Capture the cell that displays the provided text and extract its [x, y] central coordinate. 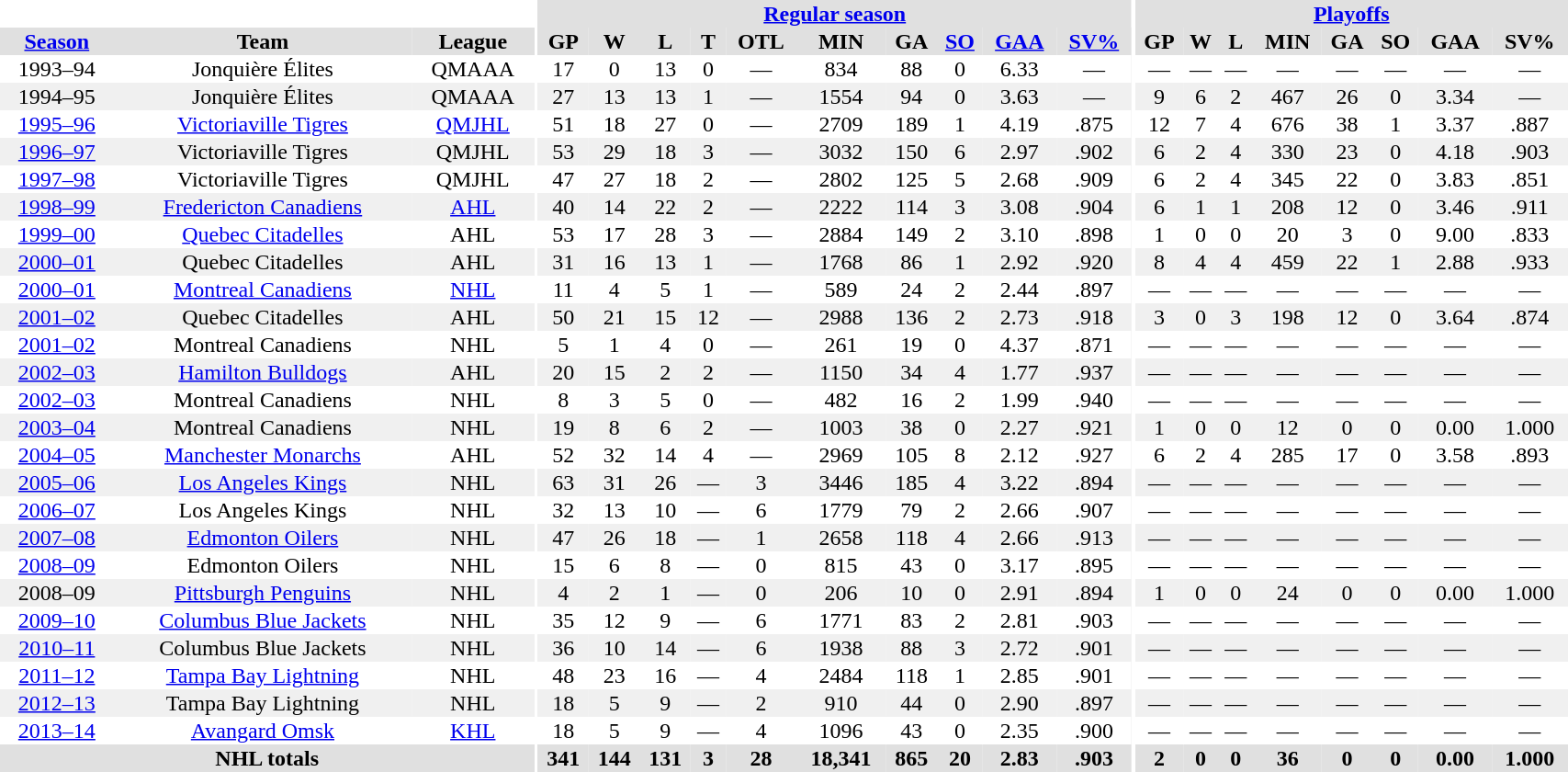
865 [911, 758]
3.08 [1020, 207]
2988 [841, 317]
2.12 [1020, 455]
834 [841, 69]
1768 [841, 262]
125 [911, 179]
3.17 [1020, 565]
48 [564, 675]
.927 [1094, 455]
2969 [841, 455]
1003 [841, 427]
Pittsburgh Penguins [263, 593]
29 [614, 152]
.937 [1094, 372]
21 [614, 317]
2010–11 [57, 648]
2658 [841, 538]
2.72 [1020, 648]
676 [1287, 124]
.920 [1094, 262]
910 [841, 703]
.871 [1094, 345]
3.58 [1455, 455]
206 [841, 593]
459 [1287, 262]
2222 [841, 207]
2.68 [1020, 179]
589 [841, 289]
.933 [1529, 262]
50 [564, 317]
330 [1287, 152]
2.35 [1020, 731]
Team [263, 41]
4.18 [1455, 152]
131 [665, 758]
1998–99 [57, 207]
2802 [841, 179]
2.73 [1020, 317]
34 [911, 372]
198 [1287, 317]
2011–12 [57, 675]
.875 [1094, 124]
2.27 [1020, 427]
94 [911, 96]
1.77 [1020, 372]
815 [841, 565]
.898 [1094, 234]
2.83 [1020, 758]
208 [1287, 207]
.918 [1094, 317]
3.83 [1455, 179]
1996–97 [57, 152]
.833 [1529, 234]
144 [614, 758]
150 [911, 152]
341 [564, 758]
6.33 [1020, 69]
1779 [841, 510]
Fredericton Canadiens [263, 207]
18,341 [841, 758]
Playoffs [1351, 14]
11 [564, 289]
1995–96 [57, 124]
Season [57, 41]
79 [911, 510]
35 [564, 620]
2007–08 [57, 538]
.902 [1094, 152]
2484 [841, 675]
4.19 [1020, 124]
44 [911, 703]
2.44 [1020, 289]
1771 [841, 620]
149 [911, 234]
86 [911, 262]
1096 [841, 731]
345 [1287, 179]
3.64 [1455, 317]
3.46 [1455, 207]
.893 [1529, 455]
.909 [1094, 179]
2884 [841, 234]
1999–00 [57, 234]
Manchester Monarchs [263, 455]
2.85 [1020, 675]
2013–14 [57, 731]
League [472, 41]
NHL totals [266, 758]
114 [911, 207]
9.00 [1455, 234]
83 [911, 620]
105 [911, 455]
OTL [761, 41]
2709 [841, 124]
1.99 [1020, 400]
KHL [472, 731]
3.63 [1020, 96]
40 [564, 207]
285 [1287, 455]
2.97 [1020, 152]
136 [911, 317]
1997–98 [57, 179]
2.90 [1020, 703]
Hamilton Bulldogs [263, 372]
3.34 [1455, 96]
185 [911, 482]
T [708, 41]
Avangard Omsk [263, 731]
.911 [1529, 207]
.900 [1094, 731]
.874 [1529, 317]
Regular season [835, 14]
3032 [841, 152]
7 [1201, 124]
.940 [1094, 400]
.904 [1094, 207]
.921 [1094, 427]
.907 [1094, 510]
2.88 [1455, 262]
189 [911, 124]
467 [1287, 96]
2.91 [1020, 593]
4.37 [1020, 345]
1994–95 [57, 96]
51 [564, 124]
1150 [841, 372]
3.37 [1455, 124]
1993–94 [57, 69]
.895 [1094, 565]
63 [564, 482]
.887 [1529, 124]
2006–07 [57, 510]
1938 [841, 648]
3446 [841, 482]
2012–13 [57, 703]
3.10 [1020, 234]
2009–10 [57, 620]
52 [564, 455]
.913 [1094, 538]
2005–06 [57, 482]
3.22 [1020, 482]
2004–05 [57, 455]
2.92 [1020, 262]
482 [841, 400]
1554 [841, 96]
2003–04 [57, 427]
2.81 [1020, 620]
.851 [1529, 179]
261 [841, 345]
